From the cell containing the given text, extract its center point as [X, Y] coordinate. 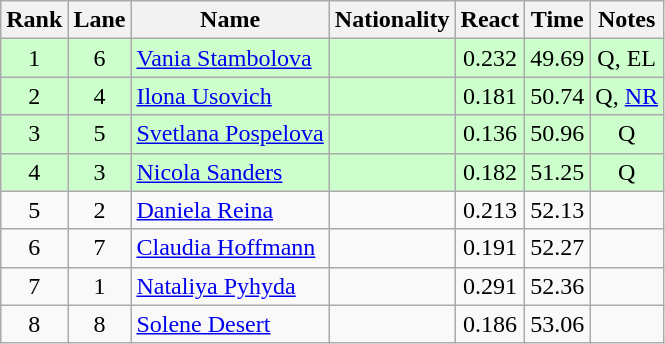
52.36 [558, 286]
0.191 [490, 248]
Claudia Hoffmann [230, 248]
Lane [100, 20]
Name [230, 20]
50.96 [558, 134]
0.181 [490, 96]
52.13 [558, 210]
51.25 [558, 172]
Daniela Reina [230, 210]
Q, EL [627, 58]
0.136 [490, 134]
Solene Desert [230, 324]
Rank [34, 20]
0.291 [490, 286]
Nataliya Pyhyda [230, 286]
Ilona Usovich [230, 96]
Nationality [392, 20]
Vania Stambolova [230, 58]
0.232 [490, 58]
0.186 [490, 324]
React [490, 20]
0.182 [490, 172]
Svetlana Pospelova [230, 134]
52.27 [558, 248]
Time [558, 20]
Q, NR [627, 96]
53.06 [558, 324]
Nicola Sanders [230, 172]
50.74 [558, 96]
0.213 [490, 210]
49.69 [558, 58]
Notes [627, 20]
